Pinpoint the cell where the given text exists, returning its (X, Y) midpoint coordinate. 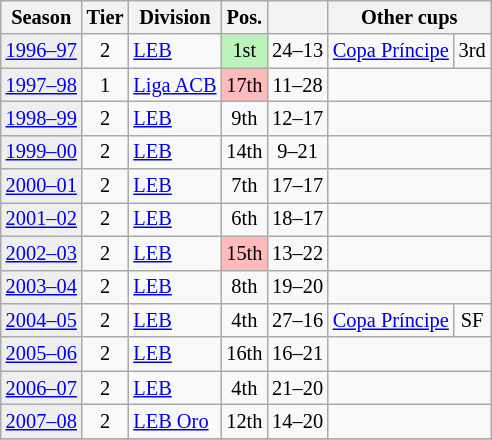
2005–06 (42, 354)
21–20 (298, 388)
2007–08 (42, 421)
17th (244, 85)
18–17 (298, 219)
11–28 (298, 85)
1997–98 (42, 85)
Division (174, 17)
1996–97 (42, 51)
6th (244, 219)
2000–01 (42, 186)
16th (244, 354)
19–20 (298, 287)
Liga ACB (174, 85)
9–21 (298, 152)
1998–99 (42, 118)
17–17 (298, 186)
LEB Oro (174, 421)
SF (472, 320)
15th (244, 253)
27–16 (298, 320)
Tier (106, 17)
2001–02 (42, 219)
14–20 (298, 421)
14th (244, 152)
2004–05 (42, 320)
1st (244, 51)
2002–03 (42, 253)
12th (244, 421)
24–13 (298, 51)
8th (244, 287)
Other cups (410, 17)
2006–07 (42, 388)
13–22 (298, 253)
7th (244, 186)
9th (244, 118)
1999–00 (42, 152)
2003–04 (42, 287)
1 (106, 85)
12–17 (298, 118)
Season (42, 17)
16–21 (298, 354)
3rd (472, 51)
Pos. (244, 17)
